Return the [X, Y] coordinate for the center point of the cell that contains the specified text.  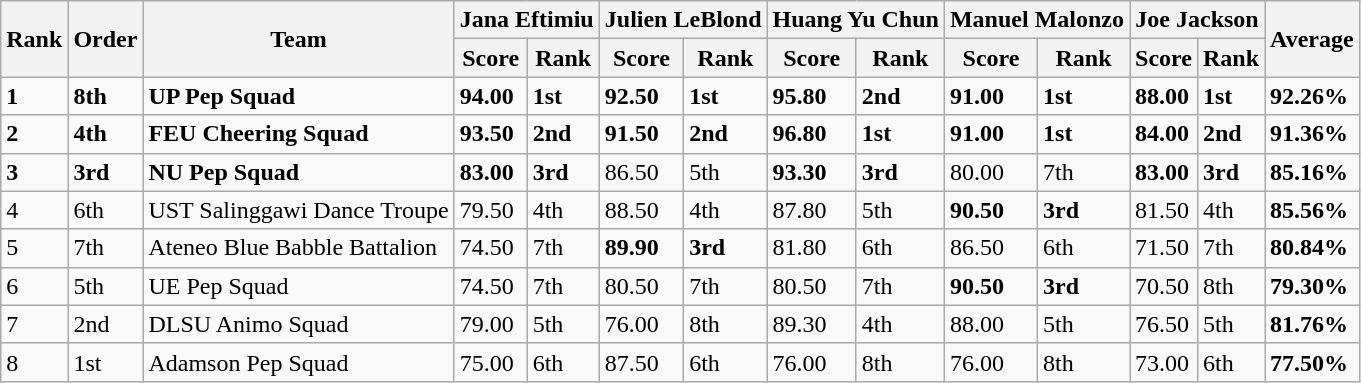
UP Pep Squad [298, 96]
Team [298, 39]
93.30 [812, 172]
DLSU Animo Squad [298, 324]
Huang Yu Chun [856, 20]
UST Salinggawi Dance Troupe [298, 210]
Order [106, 39]
85.56% [1312, 210]
81.50 [1164, 210]
79.00 [490, 324]
92.26% [1312, 96]
70.50 [1164, 286]
UE Pep Squad [298, 286]
FEU Cheering Squad [298, 134]
96.80 [812, 134]
91.50 [641, 134]
79.30% [1312, 286]
73.00 [1164, 362]
Ateneo Blue Babble Battalion [298, 248]
84.00 [1164, 134]
Jana Eftimiu [526, 20]
80.84% [1312, 248]
Joe Jackson [1198, 20]
79.50 [490, 210]
5 [34, 248]
92.50 [641, 96]
1 [34, 96]
7 [34, 324]
81.80 [812, 248]
2 [34, 134]
85.16% [1312, 172]
89.90 [641, 248]
77.50% [1312, 362]
91.36% [1312, 134]
Adamson Pep Squad [298, 362]
Manuel Malonzo [1036, 20]
6 [34, 286]
Average [1312, 39]
Julien LeBlond [683, 20]
71.50 [1164, 248]
80.00 [990, 172]
3 [34, 172]
89.30 [812, 324]
87.50 [641, 362]
87.80 [812, 210]
93.50 [490, 134]
95.80 [812, 96]
88.50 [641, 210]
94.00 [490, 96]
4 [34, 210]
NU Pep Squad [298, 172]
75.00 [490, 362]
76.50 [1164, 324]
81.76% [1312, 324]
8 [34, 362]
